Return the [X, Y] coordinate for the center point of the cell that contains the specified text.  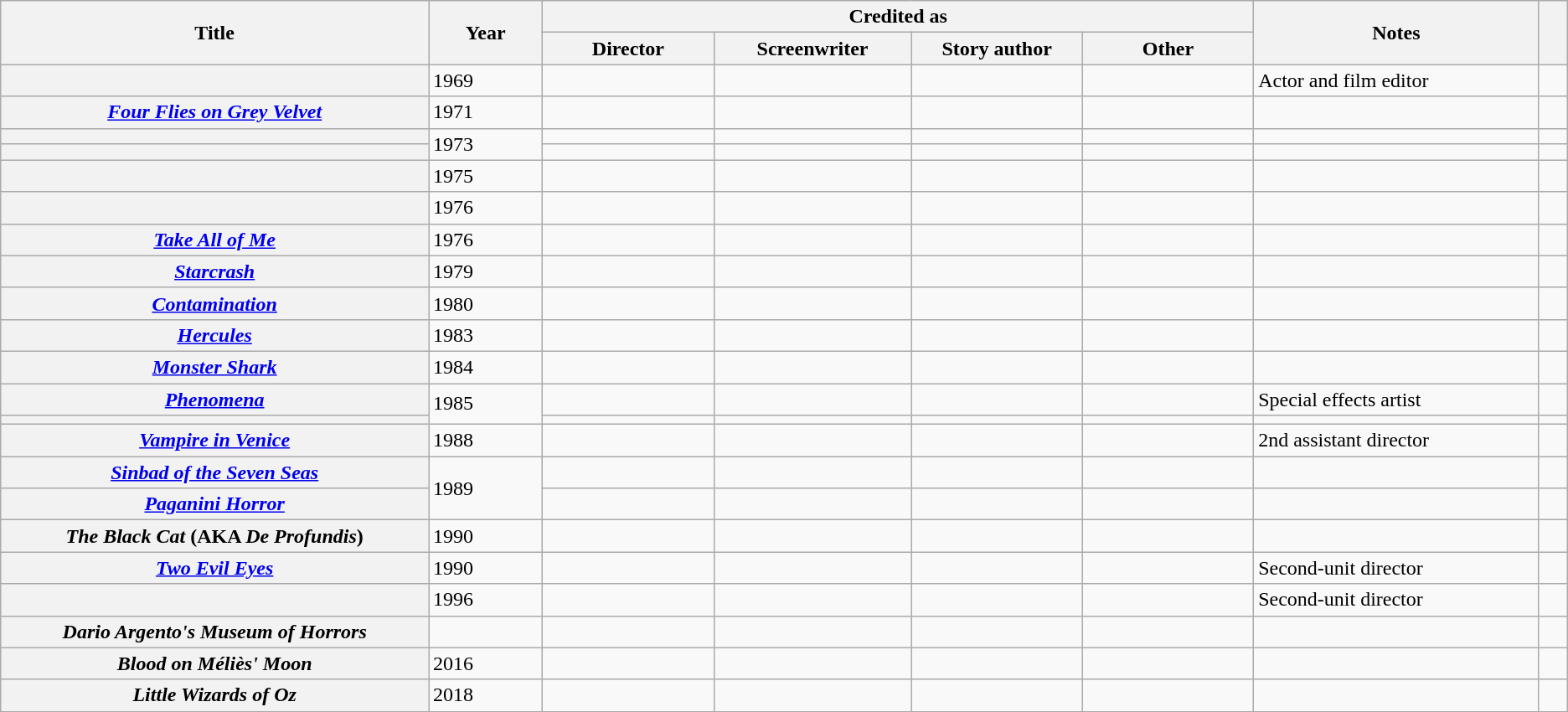
1979 [486, 271]
1984 [486, 367]
The Black Cat (AKA De Profundis) [214, 536]
Year [486, 33]
Actor and film editor [1396, 80]
Sinbad of the Seven Seas [214, 472]
1989 [486, 488]
1969 [486, 80]
Vampire in Venice [214, 441]
Blood on Méliès' Moon [214, 663]
1973 [486, 144]
2016 [486, 663]
Take All of Me [214, 240]
Special effects artist [1396, 400]
Four Flies on Grey Velvet [214, 112]
Two Evil Eyes [214, 568]
Dario Argento's Museum of Horrors [214, 632]
Little Wizards of Oz [214, 695]
Story author [997, 49]
Contamination [214, 303]
2018 [486, 695]
1988 [486, 441]
Screenwriter [812, 49]
Phenomena [214, 400]
Monster Shark [214, 367]
Other [1168, 49]
1980 [486, 303]
1975 [486, 176]
Hercules [214, 335]
Starcrash [214, 271]
Paganini Horror [214, 504]
1971 [486, 112]
Title [214, 33]
1996 [486, 600]
Credited as [898, 17]
2nd assistant director [1396, 441]
Notes [1396, 33]
1983 [486, 335]
Director [628, 49]
1985 [486, 404]
